Find where the given text appears and provide that cell's center as [x, y] coordinate. 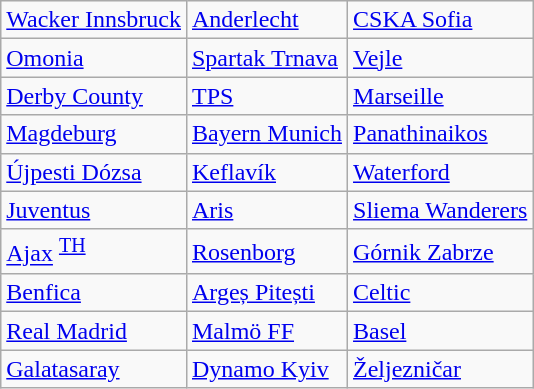
Vejle [440, 58]
Celtic [440, 293]
Aris [266, 210]
Galatasaray [94, 369]
Real Madrid [94, 331]
Anderlecht [266, 20]
Górnik Zabrze [440, 252]
Panathinaikos [440, 134]
Sliema Wanderers [440, 210]
Omonia [94, 58]
Keflavík [266, 172]
Juventus [94, 210]
Ajax TH [94, 252]
Benfica [94, 293]
Wacker Innsbruck [94, 20]
Argeș Pitești [266, 293]
TPS [266, 96]
Bayern Munich [266, 134]
Waterford [440, 172]
Basel [440, 331]
CSKA Sofia [440, 20]
Marseille [440, 96]
Dynamo Kyiv [266, 369]
Újpesti Dózsa [94, 172]
Malmö FF [266, 331]
Željezničar [440, 369]
Magdeburg [94, 134]
Rosenborg [266, 252]
Spartak Trnava [266, 58]
Derby County [94, 96]
